Find where the given text appears and provide that cell's center as (X, Y) coordinate. 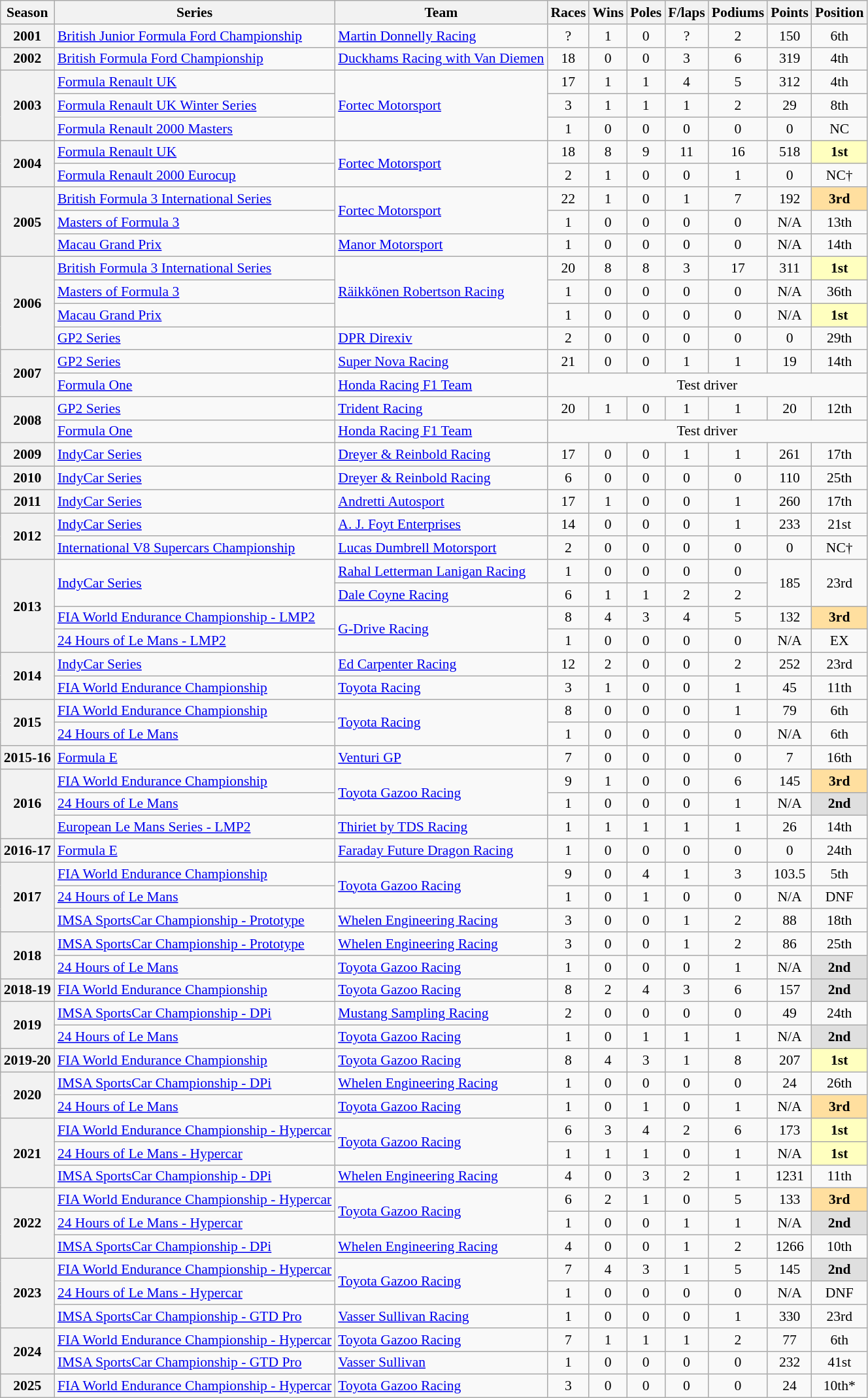
103.5 (790, 874)
2020 (27, 1095)
2001 (27, 36)
2016 (27, 804)
2003 (27, 106)
Andretti Autosport (441, 501)
2014 (27, 676)
Mustang Sampling Racing (441, 1014)
1266 (790, 1246)
29th (839, 339)
157 (790, 990)
DPR Direxiv (441, 339)
12 (568, 665)
26th (839, 1084)
Wins (608, 12)
77 (790, 1340)
8th (839, 106)
2023 (27, 1293)
Vasser Sullivan Racing (441, 1316)
2005 (27, 222)
2019-20 (27, 1060)
Venturi GP (441, 757)
EX (839, 641)
Vasser Sullivan (441, 1363)
Duckhams Racing with Van Diemen (441, 59)
132 (790, 618)
British Junior Formula Ford Championship (195, 36)
2025 (27, 1386)
150 (790, 36)
41st (839, 1363)
2008 (27, 420)
2019 (27, 1025)
16th (839, 757)
2007 (27, 374)
Manor Motorsport (441, 245)
12th (839, 408)
260 (790, 501)
86 (790, 944)
2015 (27, 723)
21 (568, 362)
79 (790, 711)
18th (839, 921)
2013 (27, 606)
Poles (646, 12)
Formula Renault 2000 Eurocup (195, 176)
Lucas Dumbrell Motorsport (441, 548)
Points (790, 12)
Series (195, 12)
312 (790, 82)
232 (790, 1363)
88 (790, 921)
2024 (27, 1352)
2006 (27, 303)
G-Drive Racing (441, 629)
2018-19 (27, 990)
13th (839, 222)
British Formula Ford Championship (195, 59)
2002 (27, 59)
Season (27, 12)
29 (790, 106)
Team (441, 12)
22 (568, 199)
319 (790, 59)
24 Hours of Le Mans - LMP2 (195, 641)
Podiums (739, 12)
10th (839, 1246)
5th (839, 874)
FIA World Endurance Championship - LMP2 (195, 618)
49 (790, 1014)
Formula Renault 2000 Masters (195, 129)
2017 (27, 897)
14 (568, 525)
European Le Mans Series - LMP2 (195, 827)
261 (790, 455)
2010 (27, 478)
207 (790, 1060)
2011 (27, 501)
330 (790, 1316)
International V8 Supercars Championship (195, 548)
45 (790, 688)
16 (739, 152)
1231 (790, 1176)
Super Nova Racing (441, 362)
252 (790, 665)
2018 (27, 956)
10th* (839, 1386)
Races (568, 12)
2012 (27, 536)
233 (790, 525)
518 (790, 152)
Formula Renault UK Winter Series (195, 106)
26 (790, 827)
36th (839, 292)
2016-17 (27, 851)
192 (790, 199)
2015-16 (27, 757)
21st (839, 525)
Position (839, 12)
185 (790, 583)
2021 (27, 1153)
Ed Carpenter Racing (441, 665)
2022 (27, 1223)
173 (790, 1130)
Faraday Future Dragon Racing (441, 851)
Trident Racing (441, 408)
2004 (27, 163)
Räikkönen Robertson Racing (441, 291)
Dale Coyne Racing (441, 595)
2009 (27, 455)
110 (790, 478)
NC (839, 129)
311 (790, 269)
19 (790, 362)
Martin Donnelly Racing (441, 36)
133 (790, 1200)
11 (686, 152)
Thiriet by TDS Racing (441, 827)
A. J. Foyt Enterprises (441, 525)
Rahal Letterman Lanigan Racing (441, 571)
F/laps (686, 12)
